Search for the cell housing the specified text and yield its (x, y) center coordinate. 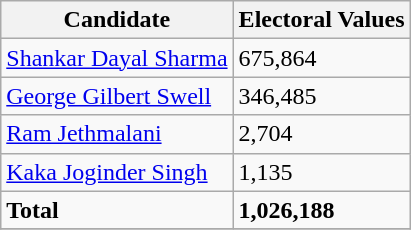
Electoral Values (322, 20)
Shankar Dayal Sharma (117, 58)
346,485 (322, 96)
675,864 (322, 58)
1,026,188 (322, 210)
Total (117, 210)
Ram Jethmalani (117, 134)
1,135 (322, 172)
George Gilbert Swell (117, 96)
Kaka Joginder Singh (117, 172)
Candidate (117, 20)
2,704 (322, 134)
